Return [X, Y] of the center of cell containing provided text 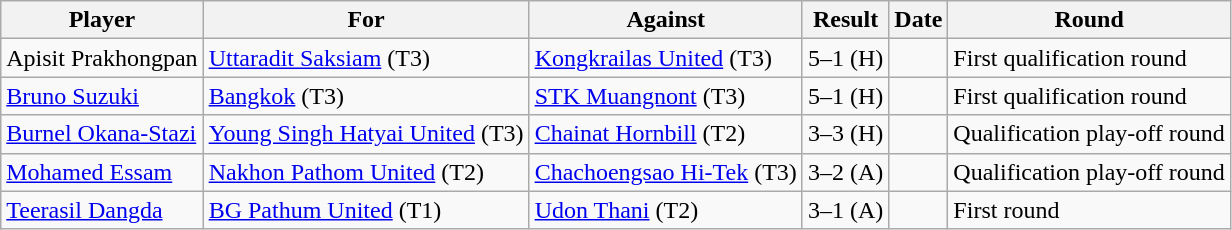
Kongkrailas United (T3) [666, 58]
First round [1090, 210]
Burnel Okana-Stazi [102, 134]
BG Pathum United (T1) [366, 210]
Chainat Hornbill (T2) [666, 134]
For [366, 20]
Mohamed Essam [102, 172]
Bruno Suzuki [102, 96]
Against [666, 20]
Udon Thani (T2) [666, 210]
3–3 (H) [845, 134]
Chachoengsao Hi-Tek (T3) [666, 172]
STK Muangnont (T3) [666, 96]
Nakhon Pathom United (T2) [366, 172]
Round [1090, 20]
Player [102, 20]
3–2 (A) [845, 172]
Apisit Prakhongpan [102, 58]
3–1 (A) [845, 210]
Result [845, 20]
Uttaradit Saksiam (T3) [366, 58]
Young Singh Hatyai United (T3) [366, 134]
Bangkok (T3) [366, 96]
Teerasil Dangda [102, 210]
Date [918, 20]
